Scan for the cell matching the given text and deliver its (X, Y) coordinate at center. 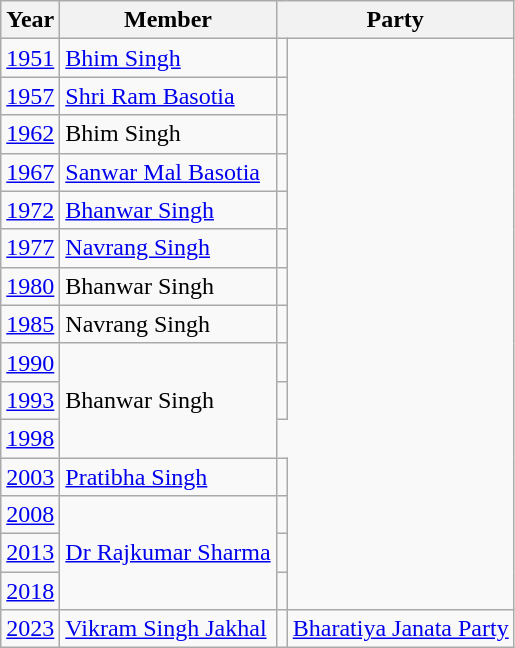
2018 (30, 591)
1957 (30, 96)
2008 (30, 515)
1990 (30, 362)
Shri Ram Basotia (168, 96)
1985 (30, 324)
1962 (30, 134)
Vikram Singh Jakhal (168, 629)
Year (30, 20)
1980 (30, 286)
Dr Rajkumar Sharma (168, 553)
2003 (30, 477)
1977 (30, 248)
Bharatiya Janata Party (400, 629)
1998 (30, 438)
1993 (30, 400)
Sanwar Mal Basotia (168, 172)
Member (168, 20)
Pratibha Singh (168, 477)
1972 (30, 210)
1951 (30, 58)
2013 (30, 553)
2023 (30, 629)
Party (395, 20)
1967 (30, 172)
